Scan for the cell matching the given text and deliver its [x, y] coordinate at center. 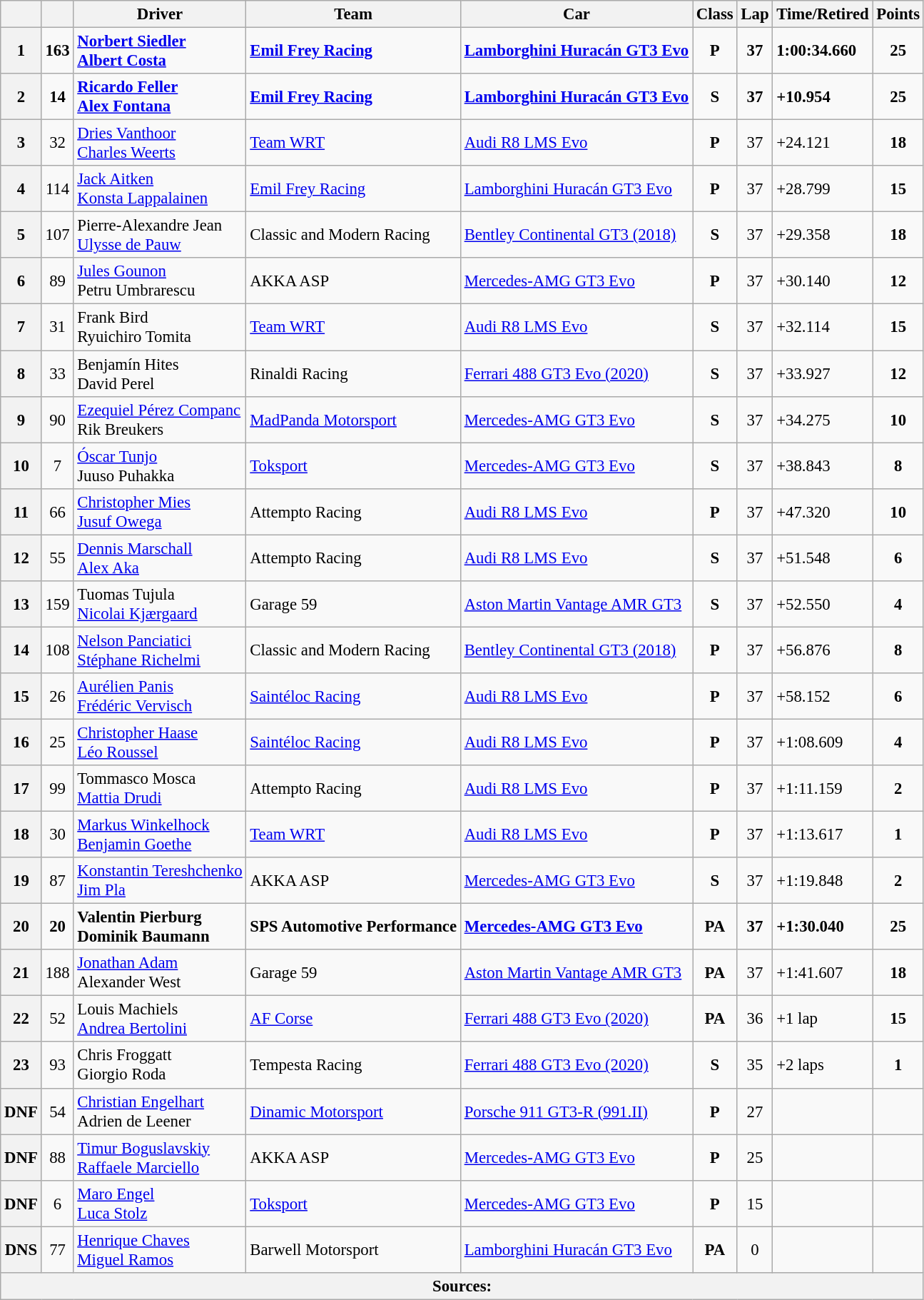
163 [57, 51]
+56.876 [823, 650]
1:00:34.660 [823, 51]
Christopher Haase Léo Roussel [160, 742]
16 [21, 742]
Chris Froggatt Giorgio Roda [160, 1065]
Christian Engelhart Adrien de Leener [160, 1111]
Dries Vanthoor Charles Weerts [160, 143]
Pierre-Alexandre Jean Ulysse de Pauw [160, 236]
99 [57, 788]
Barwell Motorsport [353, 1249]
159 [57, 604]
52 [57, 1019]
Lap [755, 14]
Henrique Chaves Miguel Ramos [160, 1249]
Benjamín Hites David Perel [160, 374]
22 [21, 1019]
9 [21, 420]
32 [57, 143]
+1:19.848 [823, 881]
26 [57, 697]
Christopher Mies Jusuf Owega [160, 511]
88 [57, 1158]
+24.121 [823, 143]
55 [57, 558]
33 [57, 374]
SPS Automotive Performance [353, 927]
66 [57, 511]
Dennis Marschall Alex Aka [160, 558]
Class [715, 14]
Frank Bird Ryuichiro Tomita [160, 327]
5 [21, 236]
Tempesta Racing [353, 1065]
Konstantin Tereshchenko Jim Pla [160, 881]
21 [21, 972]
Nelson Panciatici Stéphane Richelmi [160, 650]
Rinaldi Racing [353, 374]
Ezequiel Pérez Companc Rik Breukers [160, 420]
Jonathan Adam Alexander West [160, 972]
Car [577, 14]
DNS [21, 1249]
Ricardo Feller Alex Fontana [160, 97]
+51.548 [823, 558]
+58.152 [823, 697]
77 [57, 1249]
54 [57, 1111]
Time/Retired [823, 14]
+1:08.609 [823, 742]
11 [21, 511]
Sources: [462, 1286]
23 [21, 1065]
+28.799 [823, 188]
+1:41.607 [823, 972]
+1 lap [823, 1019]
188 [57, 972]
107 [57, 236]
90 [57, 420]
30 [57, 835]
Jack Aitken Konsta Lappalainen [160, 188]
Timur Boguslavskiy Raffaele Marciello [160, 1158]
+1:13.617 [823, 835]
3 [21, 143]
Norbert Siedler Albert Costa [160, 51]
AF Corse [353, 1019]
Tommasco Mosca Mattia Drudi [160, 788]
+47.320 [823, 511]
108 [57, 650]
87 [57, 881]
17 [21, 788]
+1:30.040 [823, 927]
19 [21, 881]
Valentin Pierburg Dominik Baumann [160, 927]
Jules Gounon Petru Umbrarescu [160, 281]
+29.358 [823, 236]
Óscar Tunjo Juuso Puhakka [160, 465]
Points [898, 14]
Driver [160, 14]
+32.114 [823, 327]
+30.140 [823, 281]
36 [755, 1019]
31 [57, 327]
35 [755, 1065]
+10.954 [823, 97]
+38.843 [823, 465]
+33.927 [823, 374]
+52.550 [823, 604]
Markus Winkelhock Benjamin Goethe [160, 835]
Dinamic Motorsport [353, 1111]
0 [755, 1249]
Louis Machiels Andrea Bertolini [160, 1019]
89 [57, 281]
93 [57, 1065]
Maro Engel Luca Stolz [160, 1204]
+34.275 [823, 420]
27 [755, 1111]
+1:11.159 [823, 788]
Tuomas Tujula Nicolai Kjærgaard [160, 604]
MadPanda Motorsport [353, 420]
Team [353, 14]
Aurélien Panis Frédéric Vervisch [160, 697]
114 [57, 188]
13 [21, 604]
+2 laps [823, 1065]
Porsche 911 GT3-R (991.II) [577, 1111]
